Scan for the cell matching the given text and deliver its (X, Y) coordinate at center. 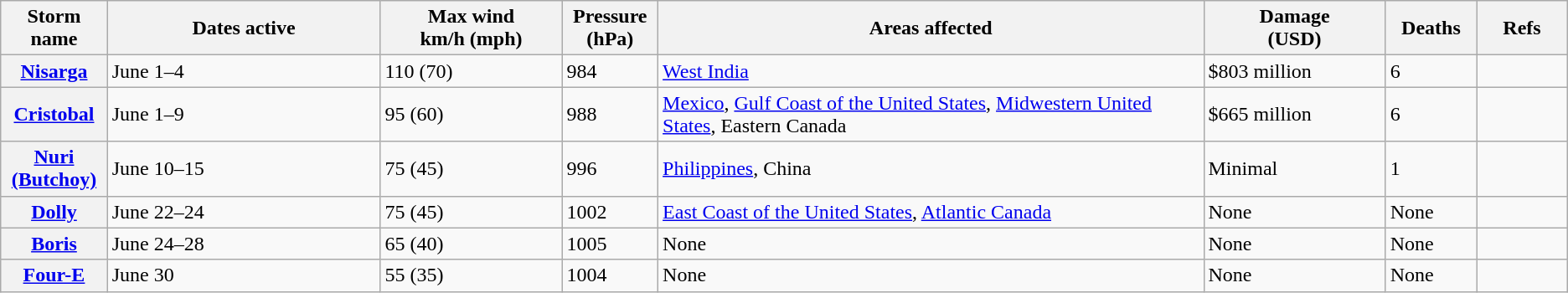
June 1–4 (244, 71)
Nuri (Butchoy) (54, 169)
June 22–24 (244, 212)
$803 million (1295, 71)
1002 (610, 212)
110 (70) (471, 71)
June 30 (244, 275)
988 (610, 114)
Mexico, Gulf Coast of the United States, Midwestern United States, Eastern Canada (931, 114)
1005 (610, 244)
Minimal (1295, 169)
June 10–15 (244, 169)
Four-E (54, 275)
996 (610, 169)
Deaths (1431, 28)
$665 million (1295, 114)
1004 (610, 275)
55 (35) (471, 275)
Max windkm/h (mph) (471, 28)
Pressure(hPa) (610, 28)
Refs (1523, 28)
Areas affected (931, 28)
West India (931, 71)
Damage(USD) (1295, 28)
984 (610, 71)
Dolly (54, 212)
95 (60) (471, 114)
Cristobal (54, 114)
East Coast of the United States, Atlantic Canada (931, 212)
Dates active (244, 28)
Boris (54, 244)
June 1–9 (244, 114)
June 24–28 (244, 244)
65 (40) (471, 244)
Storm name (54, 28)
1 (1431, 169)
Nisarga (54, 71)
Philippines, China (931, 169)
